Search for the cell housing the specified text and yield its (x, y) center coordinate. 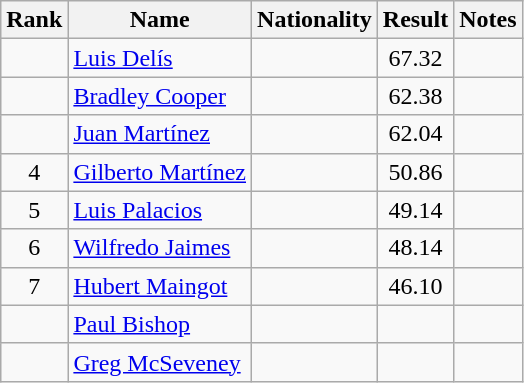
49.14 (415, 210)
67.32 (415, 58)
Name (160, 20)
Luis Delís (160, 58)
Result (415, 20)
62.38 (415, 96)
Luis Palacios (160, 210)
Bradley Cooper (160, 96)
Juan Martínez (160, 134)
62.04 (415, 134)
Rank (34, 20)
Paul Bishop (160, 324)
Hubert Maingot (160, 286)
46.10 (415, 286)
7 (34, 286)
4 (34, 172)
Nationality (315, 20)
50.86 (415, 172)
Greg McSeveney (160, 362)
6 (34, 248)
Notes (488, 20)
Wilfredo Jaimes (160, 248)
5 (34, 210)
Gilberto Martínez (160, 172)
48.14 (415, 248)
